Scan for the cell matching the given text and deliver its [x, y] coordinate at center. 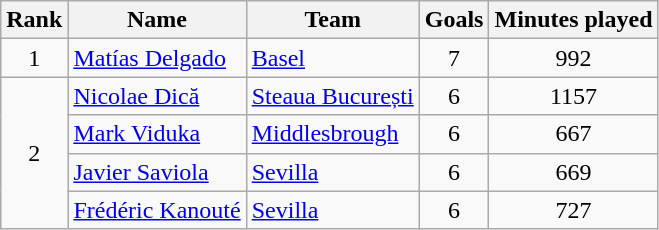
Steaua București [332, 96]
Name [157, 20]
1157 [574, 96]
Frédéric Kanouté [157, 210]
Matías Delgado [157, 58]
Nicolae Dică [157, 96]
992 [574, 58]
Team [332, 20]
727 [574, 210]
Mark Viduka [157, 134]
Middlesbrough [332, 134]
1 [34, 58]
669 [574, 172]
Javier Saviola [157, 172]
Basel [332, 58]
Goals [454, 20]
2 [34, 153]
Rank [34, 20]
7 [454, 58]
667 [574, 134]
Minutes played [574, 20]
